Return the (X, Y) coordinate for the center point of the cell that contains the specified text.  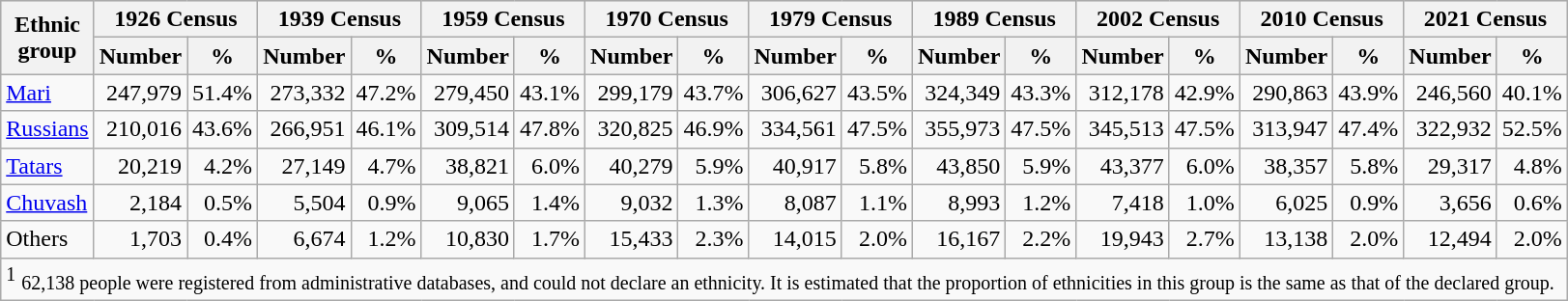
12,494 (1450, 239)
279,450 (468, 93)
1989 Census (993, 19)
1970 Census (667, 19)
9,065 (468, 203)
290,863 (1286, 93)
40,917 (795, 166)
1.7% (549, 239)
322,932 (1450, 129)
8,087 (795, 203)
1979 Census (831, 19)
Others (47, 239)
43.7% (713, 93)
6,674 (304, 239)
306,627 (795, 93)
29,317 (1450, 166)
51.4% (222, 93)
320,825 (632, 129)
19,943 (1123, 239)
0.5% (222, 203)
6,025 (1286, 203)
20,219 (140, 166)
Chuvash (47, 203)
40.1% (1532, 93)
299,179 (632, 93)
2.7% (1204, 239)
27,149 (304, 166)
4.8% (1532, 166)
334,561 (795, 129)
1.4% (549, 203)
43.3% (1041, 93)
1.1% (877, 203)
47.4% (1368, 129)
266,951 (304, 129)
273,332 (304, 93)
312,178 (1123, 93)
14,015 (795, 239)
324,349 (958, 93)
210,016 (140, 129)
43.1% (549, 93)
2.3% (713, 239)
5,504 (304, 203)
309,514 (468, 129)
38,821 (468, 166)
2010 Census (1322, 19)
47.8% (549, 129)
43.5% (877, 93)
8,993 (958, 203)
355,973 (958, 129)
46.9% (713, 129)
2.2% (1041, 239)
10,830 (468, 239)
9,032 (632, 203)
1.3% (713, 203)
247,979 (140, 93)
47.2% (386, 93)
4.2% (222, 166)
7,418 (1123, 203)
2,184 (140, 203)
42.9% (1204, 93)
2021 Census (1486, 19)
Russians (47, 129)
3,656 (1450, 203)
16,167 (958, 239)
Ethnicgroup (47, 38)
246,560 (1450, 93)
52.5% (1532, 129)
1959 Census (502, 19)
Tatars (47, 166)
Mari (47, 93)
38,357 (1286, 166)
13,138 (1286, 239)
4.7% (386, 166)
1939 Census (340, 19)
1,703 (140, 239)
40,279 (632, 166)
43,377 (1123, 166)
0.6% (1532, 203)
43.9% (1368, 93)
1926 Census (176, 19)
0.4% (222, 239)
15,433 (632, 239)
43,850 (958, 166)
43.6% (222, 129)
2002 Census (1157, 19)
1.0% (1204, 203)
46.1% (386, 129)
345,513 (1123, 129)
313,947 (1286, 129)
